Capture the cell that displays the provided text and extract its (X, Y) central coordinate. 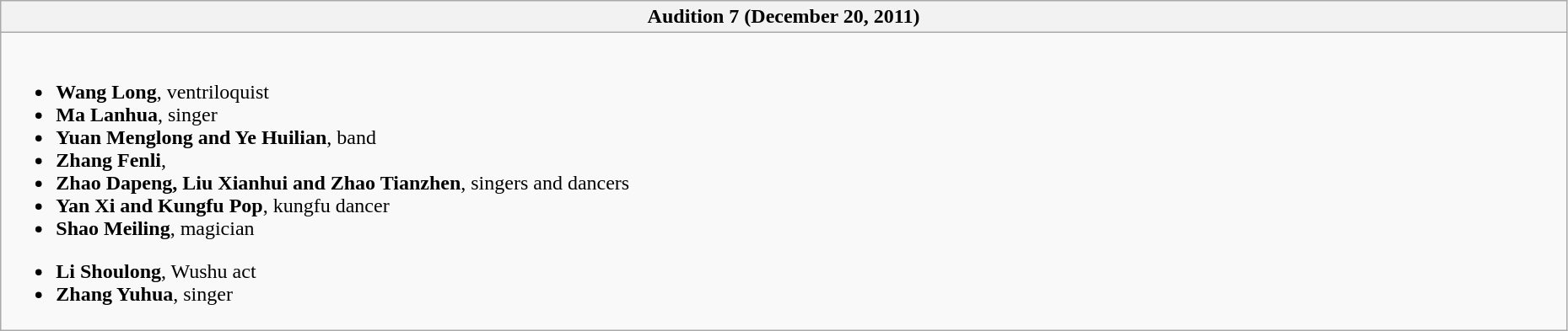
Audition 7 (December 20, 2011) (784, 17)
